Pinpoint the cell where the given text exists, returning its (X, Y) midpoint coordinate. 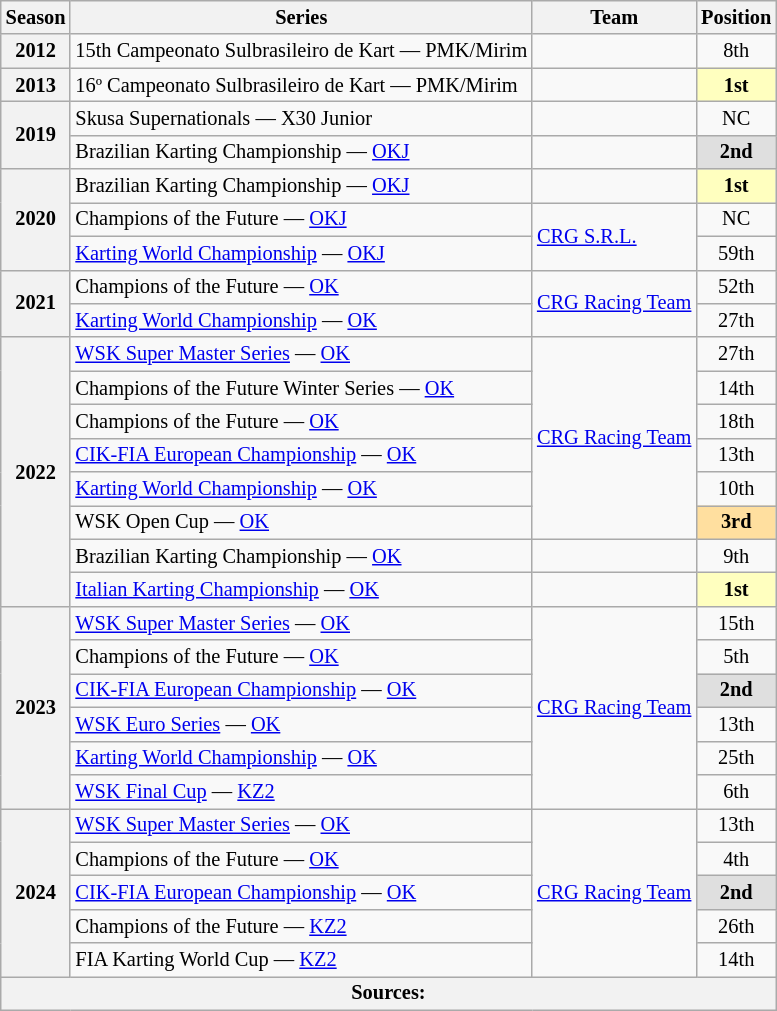
Team (614, 17)
2023 (36, 707)
5th (736, 657)
Position (736, 17)
Karting World Championship — OKJ (301, 253)
8th (736, 51)
3rd (736, 522)
WSK Final Cup — KZ2 (301, 791)
2021 (36, 304)
6th (736, 791)
15th Campeonato Sulbrasileiro de Kart — PMK/Mirim (301, 51)
Season (36, 17)
2020 (36, 220)
Sources: (388, 993)
10th (736, 489)
Italian Karting Championship — OK (301, 589)
Skusa Supernationals — X30 Junior (301, 118)
25th (736, 758)
Champions of the Future — KZ2 (301, 926)
2024 (36, 892)
52th (736, 287)
Series (301, 17)
WSK Open Cup — OK (301, 522)
16º Campeonato Sulbrasileiro de Kart — PMK/Mirim (301, 85)
59th (736, 253)
2012 (36, 51)
2013 (36, 85)
Champions of the Future Winter Series — OK (301, 388)
15th (736, 623)
CRG S.R.L. (614, 236)
2022 (36, 472)
18th (736, 421)
FIA Karting World Cup — KZ2 (301, 960)
2019 (36, 134)
WSK Euro Series — OK (301, 724)
4th (736, 859)
26th (736, 926)
9th (736, 556)
Champions of the Future — OKJ (301, 219)
Brazilian Karting Championship — OK (301, 556)
